Identify which cell holds the provided text, then report its (X, Y) central coordinate. 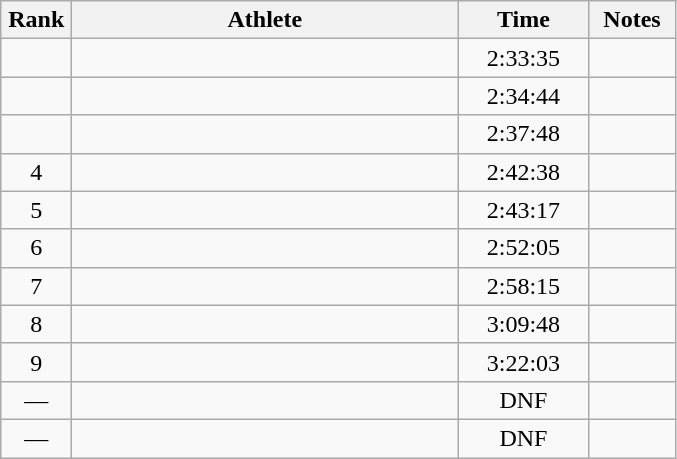
3:22:03 (524, 362)
2:34:44 (524, 96)
2:42:38 (524, 172)
2:37:48 (524, 134)
5 (36, 210)
Rank (36, 20)
3:09:48 (524, 324)
2:52:05 (524, 248)
9 (36, 362)
2:33:35 (524, 58)
Notes (632, 20)
Time (524, 20)
8 (36, 324)
6 (36, 248)
7 (36, 286)
2:58:15 (524, 286)
2:43:17 (524, 210)
Athlete (265, 20)
4 (36, 172)
